Output the (x, y) coordinate of the center of the cell containing the given text.  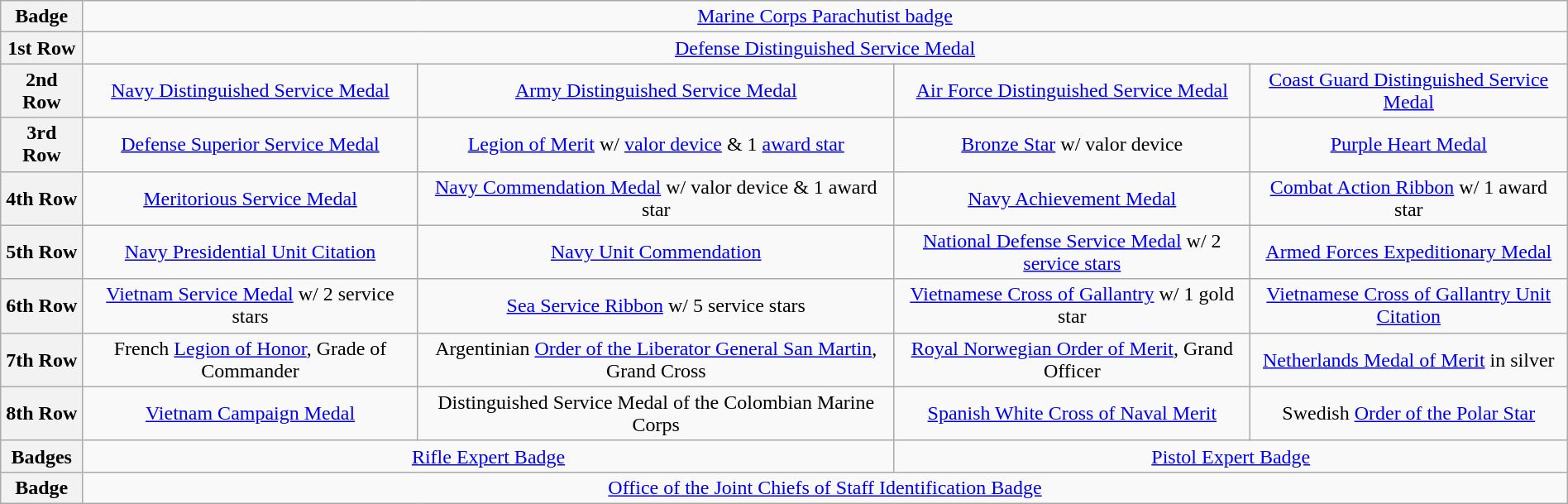
1st Row (41, 48)
Vietnam Service Medal w/ 2 service stars (250, 306)
Distinguished Service Medal of the Colombian Marine Corps (656, 414)
Air Force Distinguished Service Medal (1072, 91)
Army Distinguished Service Medal (656, 91)
Armed Forces Expeditionary Medal (1408, 252)
Badges (41, 456)
Rifle Expert Badge (488, 456)
Coast Guard Distinguished Service Medal (1408, 91)
Navy Achievement Medal (1072, 199)
4th Row (41, 199)
Navy Distinguished Service Medal (250, 91)
Combat Action Ribbon w/ 1 award star (1408, 199)
6th Row (41, 306)
Swedish Order of the Polar Star (1408, 414)
Office of the Joint Chiefs of Staff Identification Badge (825, 487)
Vietnamese Cross of Gallantry Unit Citation (1408, 306)
Navy Commendation Medal w/ valor device & 1 award star (656, 199)
Argentinian Order of the Liberator General San Martin, Grand Cross (656, 359)
Legion of Merit w/ valor device & 1 award star (656, 144)
Meritorious Service Medal (250, 199)
2nd Row (41, 91)
Purple Heart Medal (1408, 144)
Netherlands Medal of Merit in silver (1408, 359)
3rd Row (41, 144)
Sea Service Ribbon w/ 5 service stars (656, 306)
National Defense Service Medal w/ 2 service stars (1072, 252)
French Legion of Honor, Grade of Commander (250, 359)
Royal Norwegian Order of Merit, Grand Officer (1072, 359)
Navy Presidential Unit Citation (250, 252)
Spanish White Cross of Naval Merit (1072, 414)
Navy Unit Commendation (656, 252)
5th Row (41, 252)
Pistol Expert Badge (1231, 456)
Bronze Star w/ valor device (1072, 144)
Marine Corps Parachutist badge (825, 17)
7th Row (41, 359)
Vietnamese Cross of Gallantry w/ 1 gold star (1072, 306)
Vietnam Campaign Medal (250, 414)
8th Row (41, 414)
Defense Distinguished Service Medal (825, 48)
Defense Superior Service Medal (250, 144)
